Extract the [X, Y] coordinate from the center of the cell holding the provided text.  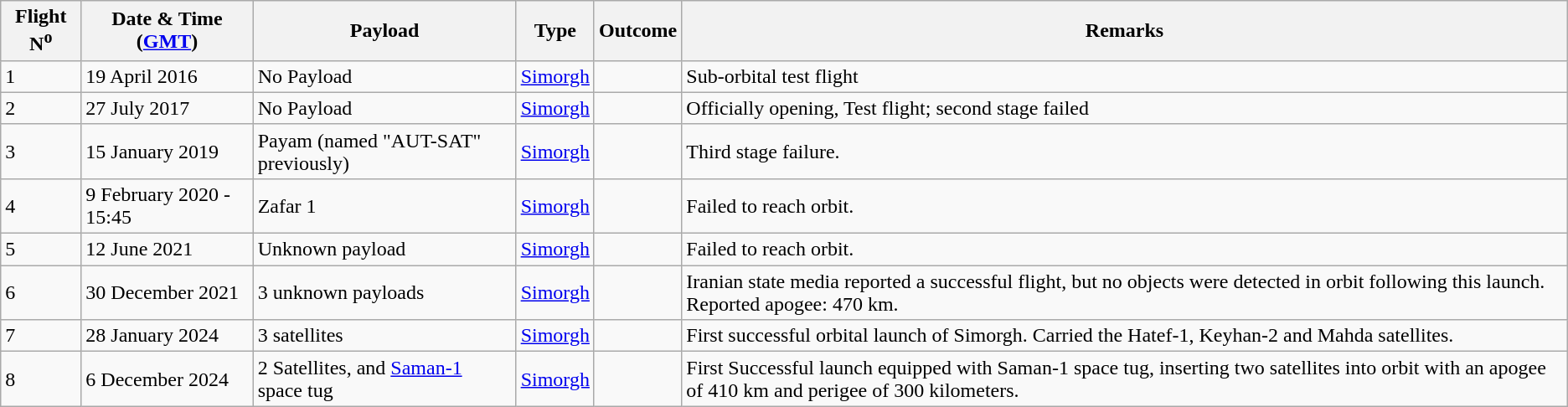
Iranian state media reported a successful flight, but no objects were detected in orbit following this launch. Reported apogee: 470 km. [1124, 293]
First Successful launch equipped with Saman-1 space tug, inserting two satellites into orbit with an apogee of 410 km and perigee of 300 kilometers. [1124, 379]
6 December 2024 [168, 379]
30 December 2021 [168, 293]
15 January 2019 [168, 151]
7 [41, 336]
6 [41, 293]
19 April 2016 [168, 76]
Payload [384, 31]
4 [41, 206]
Officially opening, Test flight; second stage failed [1124, 108]
27 July 2017 [168, 108]
3 unknown payloads [384, 293]
Third stage failure. [1124, 151]
2 Satellites, and Saman-1 space tug [384, 379]
Unknown payload [384, 250]
5 [41, 250]
Payam (named "AUT-SAT" previously) [384, 151]
Type [554, 31]
12 June 2021 [168, 250]
28 January 2024 [168, 336]
Outcome [637, 31]
9 February 2020 - 15:45 [168, 206]
2 [41, 108]
8 [41, 379]
Date & Time (GMT) [168, 31]
First successful orbital launch of Simorgh. Carried the Hatef-1, Keyhan-2 and Mahda satellites. [1124, 336]
Remarks [1124, 31]
3 satellites [384, 336]
3 [41, 151]
Sub-orbital test flight [1124, 76]
1 [41, 76]
Flight No [41, 31]
Zafar 1 [384, 206]
